Extract the (x, y) coordinate from the center of the cell holding the provided text.  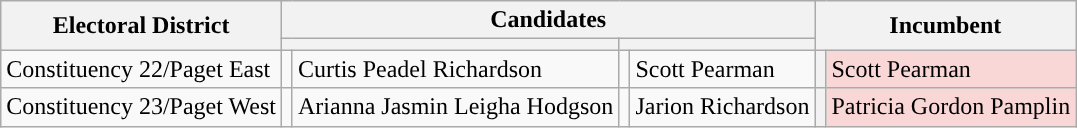
Patricia Gordon Pamplin (951, 107)
Jarion Richardson (722, 107)
Candidates (548, 20)
Arianna Jasmin Leigha Hodgson (455, 107)
Constituency 22/Paget East (142, 69)
Incumbent (946, 26)
Electoral District (142, 26)
Curtis Peadel Richardson (455, 69)
Constituency 23/Paget West (142, 107)
